Search for the cell housing the specified text and yield its [X, Y] center coordinate. 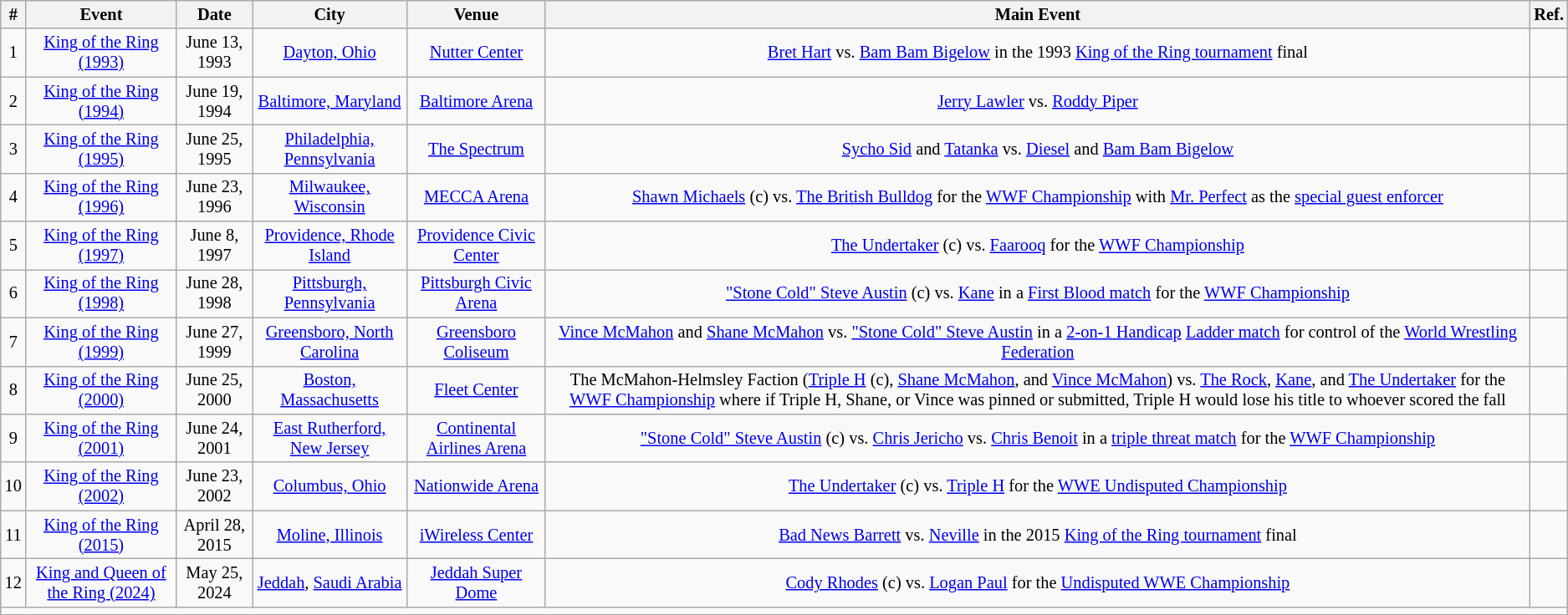
Date [214, 14]
June 8, 1997 [214, 246]
Providence Civic Center [477, 246]
The Undertaker (c) vs. Faarooq for the WWF Championship [1037, 246]
King of the Ring (2000) [101, 390]
Pittsburgh Civic Arena [477, 293]
King of the Ring (1995) [101, 149]
June 27, 1999 [214, 342]
Continental Airlines Arena [477, 438]
King and Queen of the Ring (2024) [101, 582]
Sycho Sid and Tatanka vs. Diesel and Bam Bam Bigelow [1037, 149]
MECCA Arena [477, 197]
Nationwide Arena [477, 486]
The Spectrum [477, 149]
King of the Ring (1996) [101, 197]
June 23, 1996 [214, 197]
Milwaukee, Wisconsin [329, 197]
5 [13, 246]
Bad News Barrett vs. Neville in the 2015 King of the Ring tournament final [1037, 535]
April 28, 2015 [214, 535]
Fleet Center [477, 390]
"Stone Cold" Steve Austin (c) vs. Kane in a First Blood match for the WWF Championship [1037, 293]
East Rutherford, New Jersey [329, 438]
King of the Ring (2015) [101, 535]
Main Event [1037, 14]
Columbus, Ohio [329, 486]
Philadelphia, Pennsylvania [329, 149]
Jeddah, Saudi Arabia [329, 582]
Venue [477, 14]
June 25, 2000 [214, 390]
3 [13, 149]
Nutter Center [477, 53]
Vince McMahon and Shane McMahon vs. "Stone Cold" Steve Austin in a 2-on-1 Handicap Ladder match for control of the World Wrestling Federation [1037, 342]
Jeddah Super Dome [477, 582]
King of the Ring (2001) [101, 438]
June 23, 2002 [214, 486]
Baltimore, Maryland [329, 101]
11 [13, 535]
City [329, 14]
Ref. [1549, 14]
Boston, Massachusetts [329, 390]
Cody Rhodes (c) vs. Logan Paul for the Undisputed WWE Championship [1037, 582]
4 [13, 197]
1 [13, 53]
June 19, 1994 [214, 101]
6 [13, 293]
Pittsburgh, Pennsylvania [329, 293]
2 [13, 101]
10 [13, 486]
# [13, 14]
8 [13, 390]
9 [13, 438]
King of the Ring (1993) [101, 53]
June 13, 1993 [214, 53]
"Stone Cold" Steve Austin (c) vs. Chris Jericho vs. Chris Benoit in a triple threat match for the WWF Championship [1037, 438]
Event [101, 14]
Providence, Rhode Island [329, 246]
Jerry Lawler vs. Roddy Piper [1037, 101]
King of the Ring (1994) [101, 101]
June 24, 2001 [214, 438]
Greensboro, North Carolina [329, 342]
King of the Ring (2002) [101, 486]
The Undertaker (c) vs. Triple H for the WWE Undisputed Championship [1037, 486]
June 25, 1995 [214, 149]
12 [13, 582]
Dayton, Ohio [329, 53]
7 [13, 342]
June 28, 1998 [214, 293]
Bret Hart vs. Bam Bam Bigelow in the 1993 King of the Ring tournament final [1037, 53]
King of the Ring (1998) [101, 293]
iWireless Center [477, 535]
Baltimore Arena [477, 101]
May 25, 2024 [214, 582]
King of the Ring (1999) [101, 342]
King of the Ring (1997) [101, 246]
Greensboro Coliseum [477, 342]
Moline, Illinois [329, 535]
Shawn Michaels (c) vs. The British Bulldog for the WWF Championship with Mr. Perfect as the special guest enforcer [1037, 197]
